Pinpoint the cell where the given text exists, returning its [x, y] midpoint coordinate. 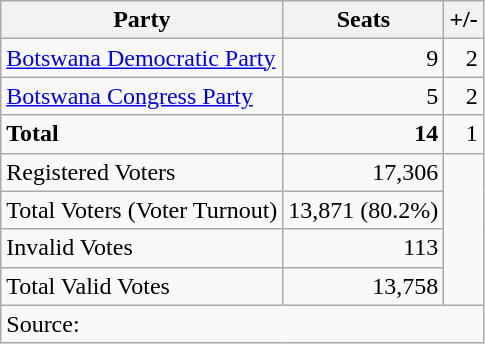
Source: [242, 324]
+/- [464, 20]
14 [364, 134]
Botswana Congress Party [142, 96]
Party [142, 20]
13,871 (80.2%) [364, 210]
13,758 [364, 286]
5 [364, 96]
9 [364, 58]
17,306 [364, 172]
113 [364, 248]
1 [464, 134]
Seats [364, 20]
Registered Voters [142, 172]
Botswana Democratic Party [142, 58]
Invalid Votes [142, 248]
Total Valid Votes [142, 286]
Total Voters (Voter Turnout) [142, 210]
Total [142, 134]
